Provide the [X, Y] coordinate of the cell's center where the given text is located.  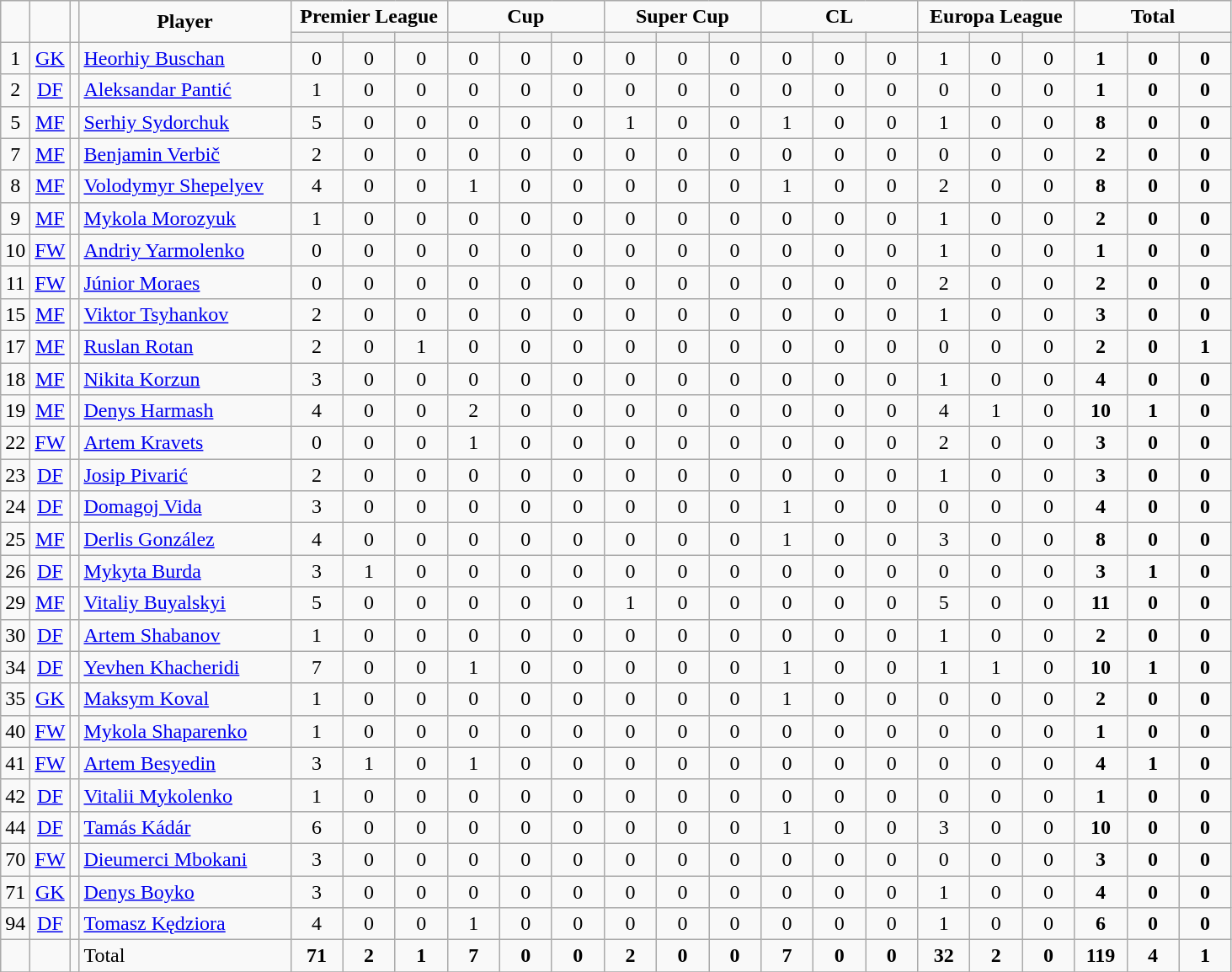
Artem Shabanov [185, 635]
Júnior Moraes [185, 282]
Cup [525, 17]
19 [15, 411]
Denys Boyko [185, 892]
Aleksandar Pantić [185, 90]
Serhiy Sydorchuk [185, 122]
Europa League [996, 17]
Domagoj Vida [185, 507]
Josip Pivarić [185, 475]
35 [15, 699]
94 [15, 924]
Andriy Yarmolenko [185, 250]
Ruslan Rotan [185, 346]
Dieumerci Mbokani [185, 859]
Tomasz Kędziora [185, 924]
15 [15, 314]
Heorhiy Buschan [185, 58]
CL [840, 17]
Vitaliy Buyalskyi [185, 603]
30 [15, 635]
Benjamin Verbič [185, 154]
23 [15, 475]
24 [15, 507]
Super Cup [682, 17]
44 [15, 827]
34 [15, 667]
26 [15, 571]
Artem Kravets [185, 443]
Viktor Tsyhankov [185, 314]
Vitalii Mykolenko [185, 795]
Artem Besyedin [185, 763]
42 [15, 795]
41 [15, 763]
29 [15, 603]
Denys Harmash [185, 411]
Premier League [369, 17]
Player [185, 22]
17 [15, 346]
9 [15, 218]
22 [15, 443]
Mykola Shaparenko [185, 731]
32 [944, 956]
Nikita Korzun [185, 378]
Volodymyr Shepelyev [185, 186]
Yevhen Khacheridi [185, 667]
70 [15, 859]
25 [15, 539]
Tamás Kádár [185, 827]
Mykola Morozyuk [185, 218]
Mykyta Burda [185, 571]
40 [15, 731]
Maksym Koval [185, 699]
119 [1101, 956]
18 [15, 378]
Derlis González [185, 539]
